Return [X, Y] of the center of cell containing provided text 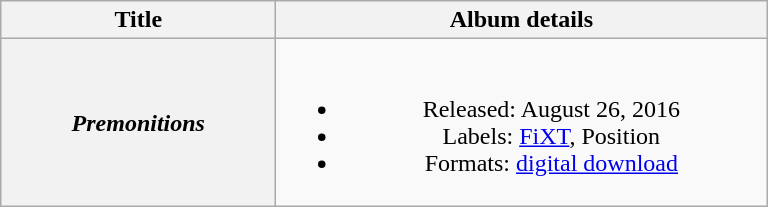
Album details [522, 20]
Premonitions [138, 122]
Title [138, 20]
Released: August 26, 2016Labels: FiXT, PositionFormats: digital download [522, 122]
